Return [X, Y] of the center of cell containing provided text 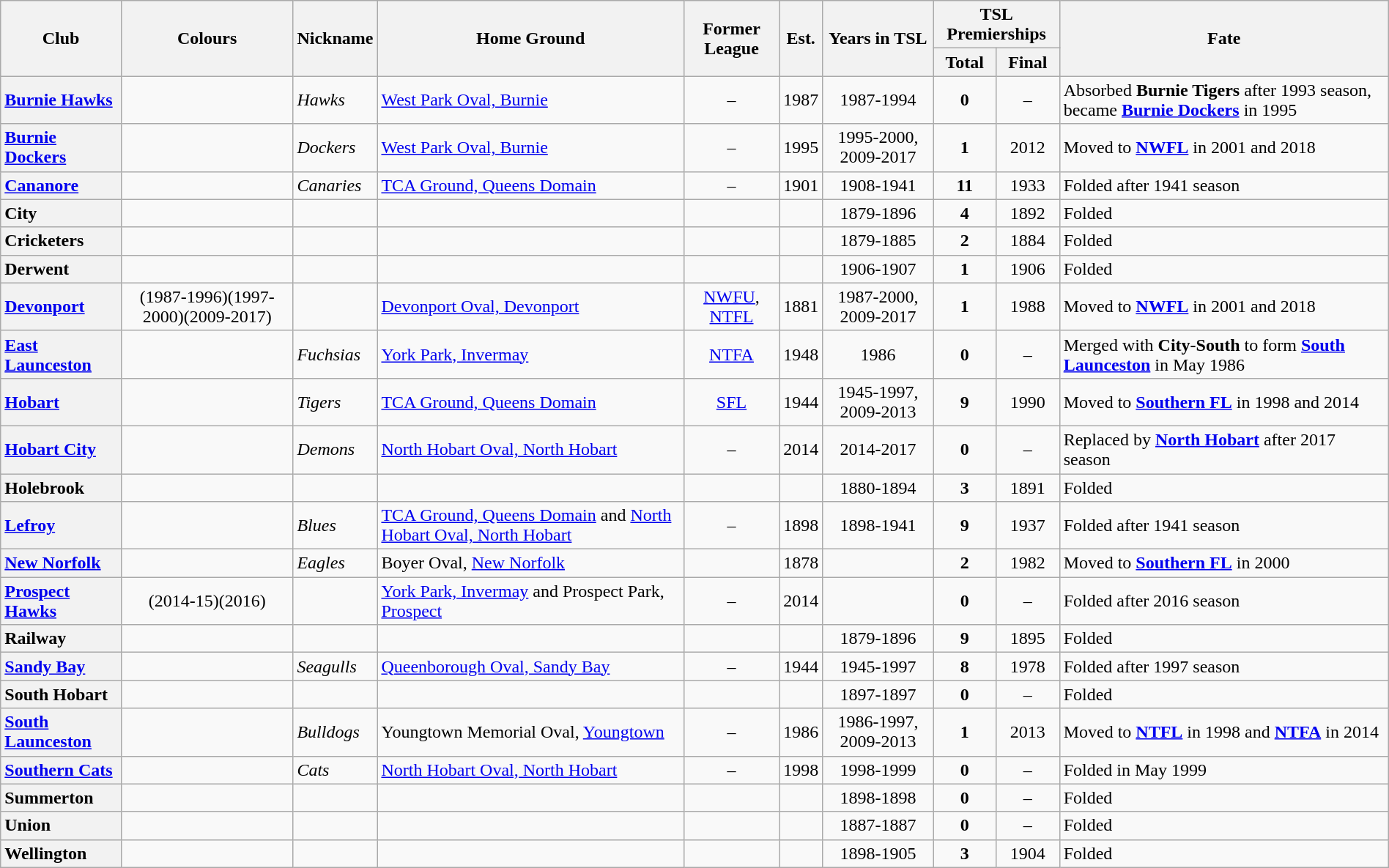
1987-1994 [878, 100]
NTFA [731, 355]
1990 [1027, 401]
Boyer Oval, New Norfolk [530, 563]
1898 [801, 526]
Union [62, 826]
Canaries [336, 185]
Home Ground [530, 38]
1901 [801, 185]
Derwent [62, 269]
1933 [1027, 185]
South Hobart [62, 694]
South Launceston [62, 732]
1904 [1027, 853]
1995 [801, 148]
Blues [336, 526]
Hobart City [62, 450]
New Norfolk [62, 563]
Burnie Dockers [62, 148]
TSL Premierships [996, 25]
Lefroy [62, 526]
SFL [731, 401]
1937 [1027, 526]
Cricketers [62, 241]
1895 [1027, 639]
1897-1897 [878, 694]
1881 [801, 306]
Fate [1223, 38]
2013 [1027, 732]
1987-2000, 2009-2017 [878, 306]
1898-1941 [878, 526]
Moved to Southern FL in 2000 [1223, 563]
Bulldogs [336, 732]
TCA Ground, Queens Domain and North Hobart Oval, North Hobart [530, 526]
Years in TSL [878, 38]
Colours [207, 38]
Tigers [336, 401]
1906 [1027, 269]
Merged with City-South to form South Launceston in May 1986 [1223, 355]
8 [964, 667]
1879-1885 [878, 241]
Est. [801, 38]
Burnie Hawks [62, 100]
Wellington [62, 853]
(2014-15)(2016) [207, 601]
Seagulls [336, 667]
1988 [1027, 306]
Queenborough Oval, Sandy Bay [530, 667]
York Park, Invermay and Prospect Park, Prospect [530, 601]
1987 [801, 100]
Cananore [62, 185]
2012 [1027, 148]
Dockers [336, 148]
Cats [336, 770]
Final [1027, 62]
Replaced by North Hobart after 2017 season [1223, 450]
Former League [731, 38]
Folded after 1997 season [1223, 667]
Moved to Southern FL in 1998 and 2014 [1223, 401]
1898-1898 [878, 798]
1887-1887 [878, 826]
1878 [801, 563]
Hobart [62, 401]
2014-2017 [878, 450]
1945-1997, 2009-2013 [878, 401]
Southern Cats [62, 770]
1880-1894 [878, 487]
NWFU, NTFL [731, 306]
Devonport Oval, Devonport [530, 306]
1892 [1027, 213]
Railway [62, 639]
Nickname [336, 38]
1986-1997, 2009-2013 [878, 732]
Club [62, 38]
Total [964, 62]
Absorbed Burnie Tigers after 1993 season, became Burnie Dockers in 1995 [1223, 100]
1998 [801, 770]
4 [964, 213]
1884 [1027, 241]
Devonport [62, 306]
1948 [801, 355]
Summerton [62, 798]
1998-1999 [878, 770]
Fuchsias [336, 355]
1898-1905 [878, 853]
Moved to NTFL in 1998 and NTFA in 2014 [1223, 732]
York Park, Invermay [530, 355]
Holebrook [62, 487]
1908-1941 [878, 185]
City [62, 213]
1906-1907 [878, 269]
Eagles [336, 563]
Folded in May 1999 [1223, 770]
Hawks [336, 100]
Folded after 2016 season [1223, 601]
1982 [1027, 563]
Prospect Hawks [62, 601]
(1987-1996)(1997-2000)(2009-2017) [207, 306]
1995-2000, 2009-2017 [878, 148]
1978 [1027, 667]
Sandy Bay [62, 667]
Demons [336, 450]
1891 [1027, 487]
Youngtown Memorial Oval, Youngtown [530, 732]
11 [964, 185]
1945-1997 [878, 667]
East Launceston [62, 355]
